Find where the given text appears and provide that cell's center as [X, Y] coordinate. 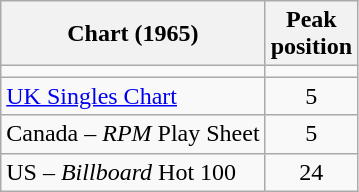
24 [311, 172]
UK Singles Chart [133, 96]
Peakposition [311, 34]
Chart (1965) [133, 34]
US – Billboard Hot 100 [133, 172]
Canada – RPM Play Sheet [133, 134]
